Detect which cell encompasses the target text, then output its (x, y) center coordinate. 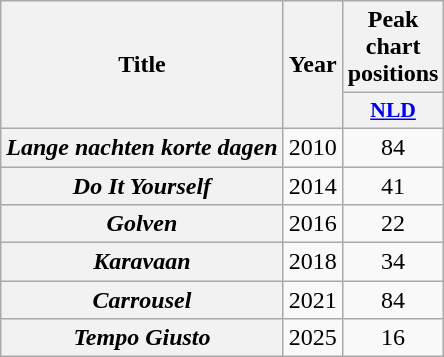
2025 (312, 338)
22 (393, 224)
Peak chart positions (393, 47)
41 (393, 185)
2021 (312, 300)
2010 (312, 147)
16 (393, 338)
Lange nachten korte dagen (142, 147)
Do It Yourself (142, 185)
Carrousel (142, 300)
Tempo Giusto (142, 338)
NLD (393, 111)
Karavaan (142, 262)
2018 (312, 262)
2014 (312, 185)
Golven (142, 224)
Title (142, 65)
34 (393, 262)
Year (312, 65)
2016 (312, 224)
